Output the (x, y) coordinate of the center of the cell containing the given text.  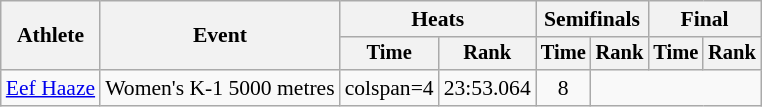
Event (220, 36)
Semifinals (592, 19)
colspan=4 (390, 88)
Women's K-1 5000 metres (220, 88)
Athlete (50, 36)
8 (564, 88)
Heats (438, 19)
Eef Haaze (50, 88)
Final (704, 19)
23:53.064 (488, 88)
